Provide the (x, y) coordinate of the cell's center where the given text is located.  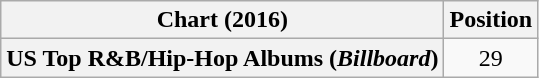
Chart (2016) (222, 20)
Position (491, 20)
29 (491, 58)
US Top R&B/Hip-Hop Albums (Billboard) (222, 58)
